Capture the cell that displays the provided text and extract its (x, y) central coordinate. 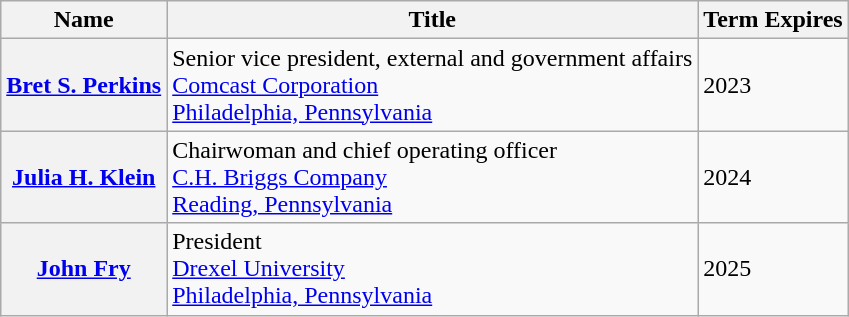
2023 (773, 85)
Bret S. Perkins (84, 85)
2025 (773, 269)
Julia H. Klein (84, 177)
John Fry (84, 269)
Name (84, 20)
Title (432, 20)
2024 (773, 177)
PresidentDrexel UniversityPhiladelphia, Pennsylvania (432, 269)
Chairwoman and chief operating officerC.H. Briggs CompanyReading, Pennsylvania (432, 177)
Senior vice president, external and government affairsComcast CorporationPhiladelphia, Pennsylvania (432, 85)
Term Expires (773, 20)
